Extract the [X, Y] coordinate from the center of the cell holding the provided text.  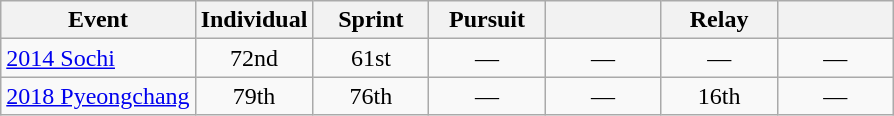
Event [98, 20]
72nd [254, 58]
Relay [719, 20]
Sprint [371, 20]
76th [371, 96]
79th [254, 96]
Pursuit [487, 20]
Individual [254, 20]
2014 Sochi [98, 58]
16th [719, 96]
2018 Pyeongchang [98, 96]
61st [371, 58]
